Locate the cell with the specified text and output its (x, y) center coordinate. 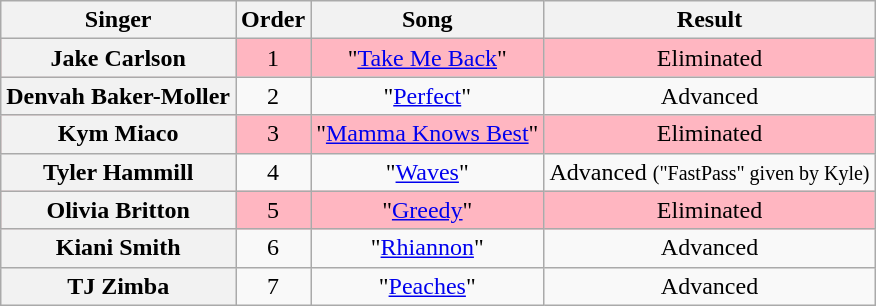
Advanced ("FastPass" given by Kyle) (710, 172)
3 (274, 134)
7 (274, 286)
Order (274, 20)
Denvah Baker-Moller (118, 96)
"Perfect" (428, 96)
2 (274, 96)
6 (274, 248)
"Greedy" (428, 210)
Song (428, 20)
Singer (118, 20)
4 (274, 172)
TJ Zimba (118, 286)
"Mamma Knows Best" (428, 134)
Result (710, 20)
"Rhiannon" (428, 248)
Kym Miaco (118, 134)
"Take Me Back" (428, 58)
5 (274, 210)
Olivia Britton (118, 210)
"Peaches" (428, 286)
Tyler Hammill (118, 172)
Jake Carlson (118, 58)
Kiani Smith (118, 248)
1 (274, 58)
"Waves" (428, 172)
